Provide the [X, Y] coordinate of the cell's center where the given text is located.  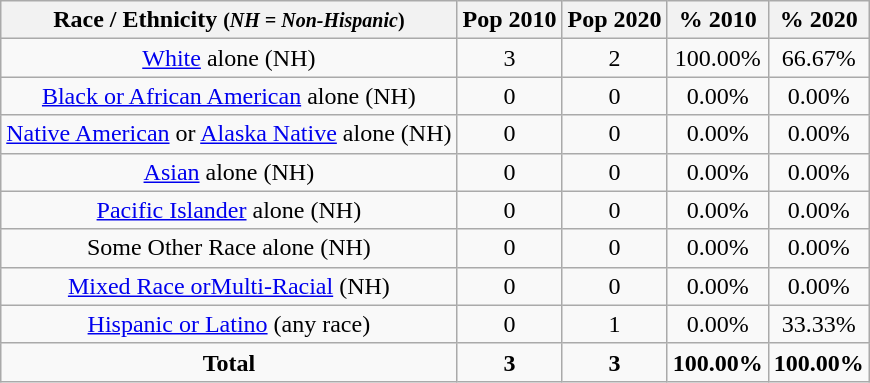
Some Other Race alone (NH) [229, 248]
% 2020 [818, 20]
Black or African American alone (NH) [229, 96]
Hispanic or Latino (any race) [229, 324]
Mixed Race orMulti-Racial (NH) [229, 286]
Race / Ethnicity (NH = Non-Hispanic) [229, 20]
Asian alone (NH) [229, 172]
33.33% [818, 324]
Native American or Alaska Native alone (NH) [229, 134]
66.67% [818, 58]
% 2010 [718, 20]
1 [614, 324]
2 [614, 58]
Pop 2020 [614, 20]
Pop 2010 [510, 20]
Pacific Islander alone (NH) [229, 210]
Total [229, 362]
White alone (NH) [229, 58]
